Determine the (x, y) coordinate at the center of the cell enclosing the given text.  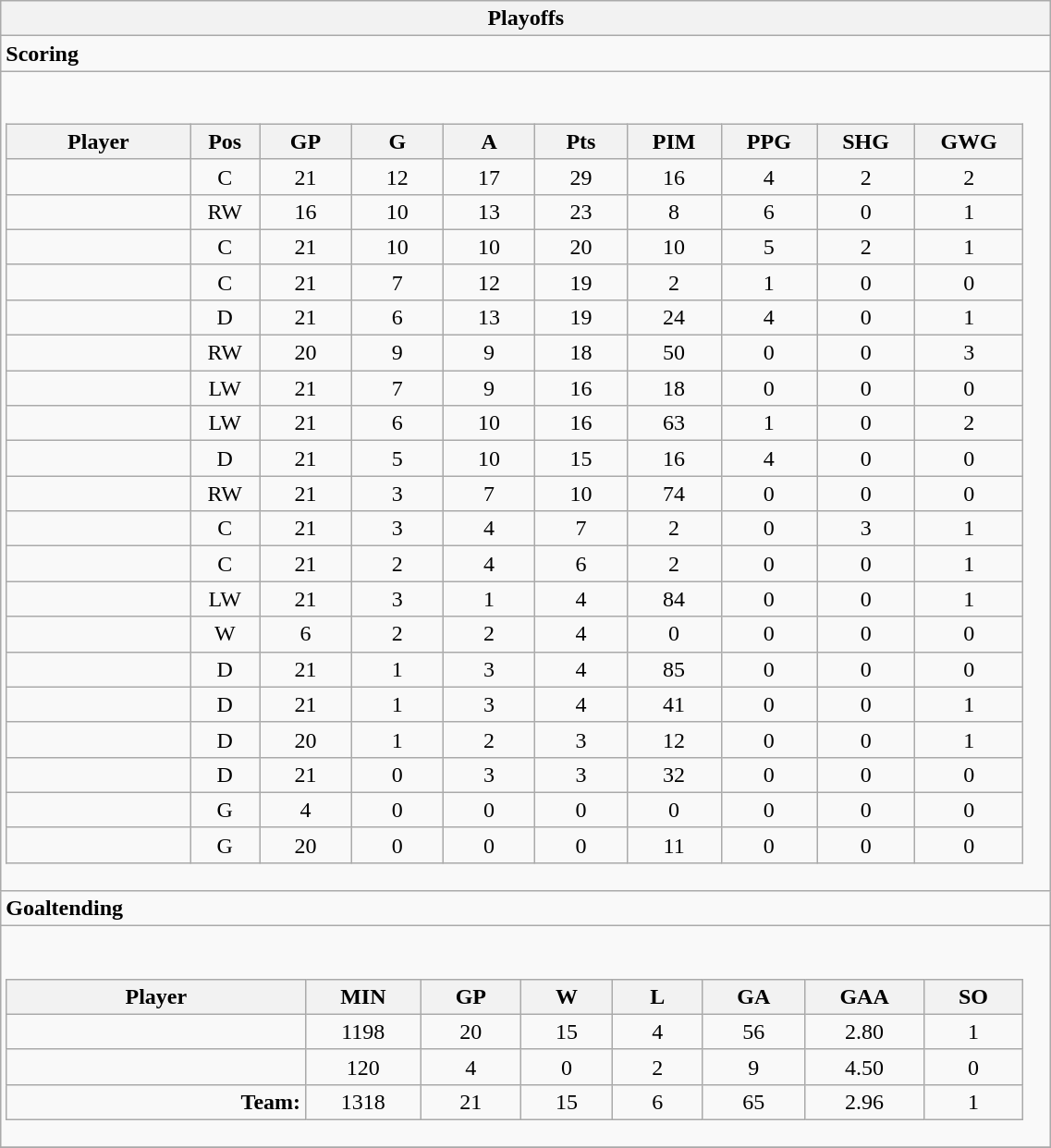
Playoffs (526, 18)
GAA (864, 996)
MIN (363, 996)
SO (972, 996)
8 (674, 212)
23 (580, 212)
41 (674, 704)
2.80 (864, 1032)
PPG (769, 141)
A (488, 141)
17 (488, 177)
2.96 (864, 1102)
29 (580, 177)
Goaltending (526, 909)
50 (674, 353)
Pos (226, 141)
4.50 (864, 1067)
32 (674, 775)
GWG (969, 141)
63 (674, 423)
PIM (674, 141)
24 (674, 317)
84 (674, 599)
Pts (580, 141)
56 (754, 1032)
74 (674, 494)
SHG (866, 141)
1318 (363, 1102)
Team: (156, 1102)
1198 (363, 1032)
85 (674, 669)
120 (363, 1067)
Scoring (526, 54)
Player MIN GP W L GA GAA SO 1198 20 15 4 56 2.80 1 120 4 0 2 9 4.50 0 Team: 1318 21 15 6 65 2.96 1 (526, 1037)
65 (754, 1102)
11 (674, 845)
GA (754, 996)
L (658, 996)
